Locate the cell with the specified text and output its [X, Y] center coordinate. 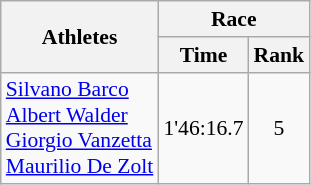
1'46:16.7 [203, 128]
Time [203, 55]
Rank [280, 55]
Athletes [80, 36]
5 [280, 128]
Race [234, 19]
Silvano BarcoAlbert WalderGiorgio VanzettaMaurilio De Zolt [80, 128]
